Determine the [X, Y] coordinate at the center of the cell enclosing the given text.  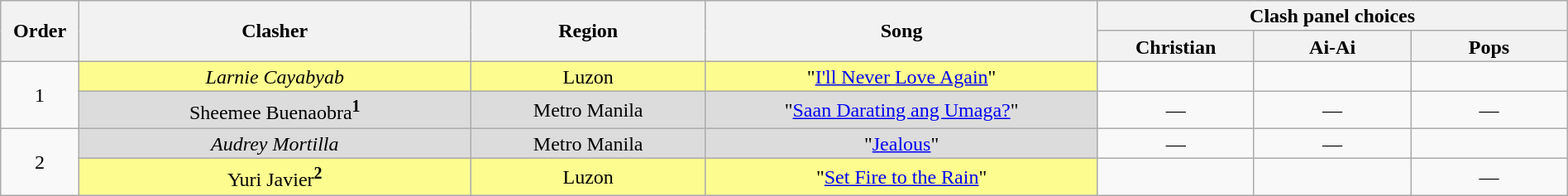
Sheemee Buenaobra1 [275, 109]
Order [40, 31]
"Jealous" [901, 144]
Clash panel choices [1332, 17]
1 [40, 94]
Song [901, 31]
Ai-Ai [1331, 46]
Region [588, 31]
Yuri Javier2 [275, 177]
Audrey Mortilla [275, 144]
Larnie Cayabyab [275, 76]
"Set Fire to the Rain" [901, 177]
Pops [1489, 46]
"Saan Darating ang Umaga?" [901, 109]
"I'll Never Love Again" [901, 76]
Clasher [275, 31]
Christian [1176, 46]
2 [40, 162]
